Return [x, y] of the center of cell containing provided text 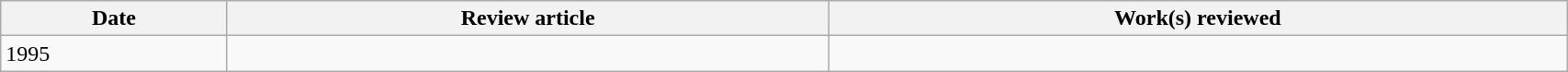
Review article [527, 18]
Work(s) reviewed [1198, 18]
1995 [114, 54]
Date [114, 18]
